Identify which cell holds the provided text, then report its (X, Y) central coordinate. 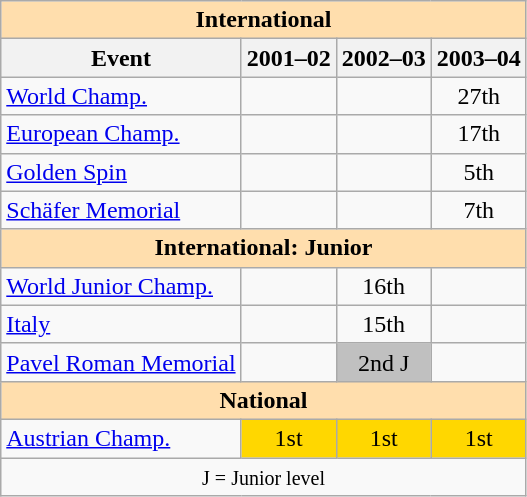
27th (478, 96)
Golden Spin (121, 172)
2002–03 (384, 58)
Italy (121, 324)
National (264, 400)
2003–04 (478, 58)
International: Junior (264, 248)
Schäfer Memorial (121, 210)
Event (121, 58)
European Champ. (121, 134)
International (264, 20)
5th (478, 172)
World Junior Champ. (121, 286)
2nd J (384, 362)
Pavel Roman Memorial (121, 362)
17th (478, 134)
World Champ. (121, 96)
7th (478, 210)
Austrian Champ. (121, 438)
J = Junior level (264, 477)
16th (384, 286)
2001–02 (288, 58)
15th (384, 324)
